Determine the [x, y] coordinate at the center of the cell enclosing the given text.  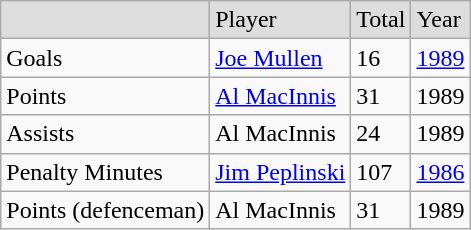
16 [381, 58]
Total [381, 20]
Joe Mullen [280, 58]
107 [381, 172]
Jim Peplinski [280, 172]
Points (defenceman) [106, 210]
Year [440, 20]
Penalty Minutes [106, 172]
Goals [106, 58]
Assists [106, 134]
Player [280, 20]
Points [106, 96]
24 [381, 134]
1986 [440, 172]
